Identify which cell holds the provided text, then report its [x, y] central coordinate. 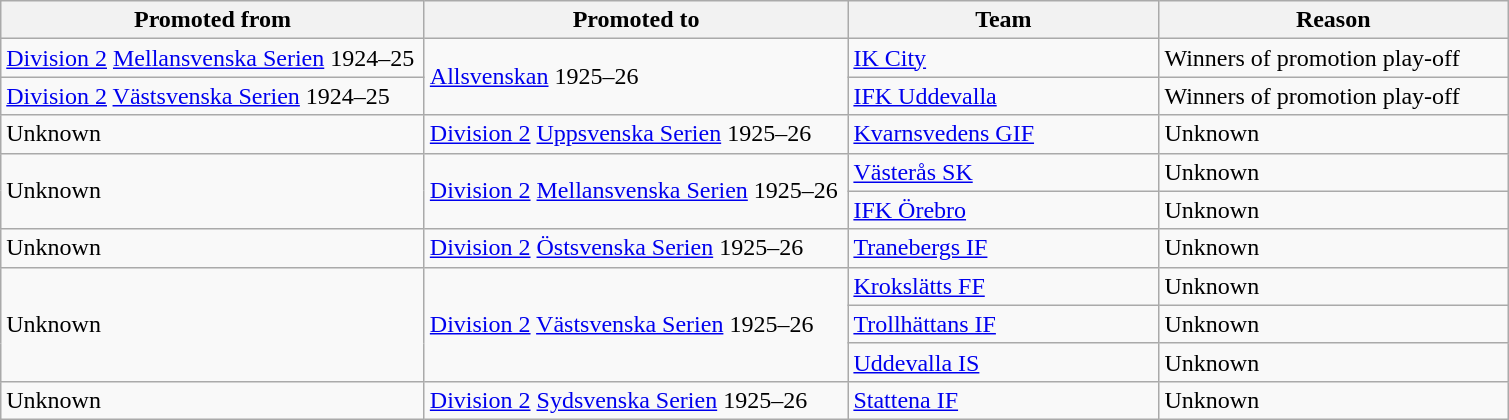
Division 2 Västsvenska Serien 1925–26 [636, 324]
Västerås SK [1004, 172]
Division 2 Sydsvenska Serien 1925–26 [636, 400]
Uddevalla IS [1004, 362]
Krokslätts FF [1004, 286]
IFK Örebro [1004, 210]
Trollhättans IF [1004, 324]
Promoted to [636, 20]
Division 2 Uppsvenska Serien 1925–26 [636, 134]
Division 2 Mellansvenska Serien 1925–26 [636, 191]
Division 2 Västsvenska Serien 1924–25 [213, 96]
Reason [1334, 20]
IK City [1004, 58]
Team [1004, 20]
Promoted from [213, 20]
Division 2 Mellansvenska Serien 1924–25 [213, 58]
Stattena IF [1004, 400]
Tranebergs IF [1004, 248]
Allsvenskan 1925–26 [636, 77]
Kvarnsvedens GIF [1004, 134]
Division 2 Östsvenska Serien 1925–26 [636, 248]
IFK Uddevalla [1004, 96]
